Return (x, y) of the center of cell containing provided text 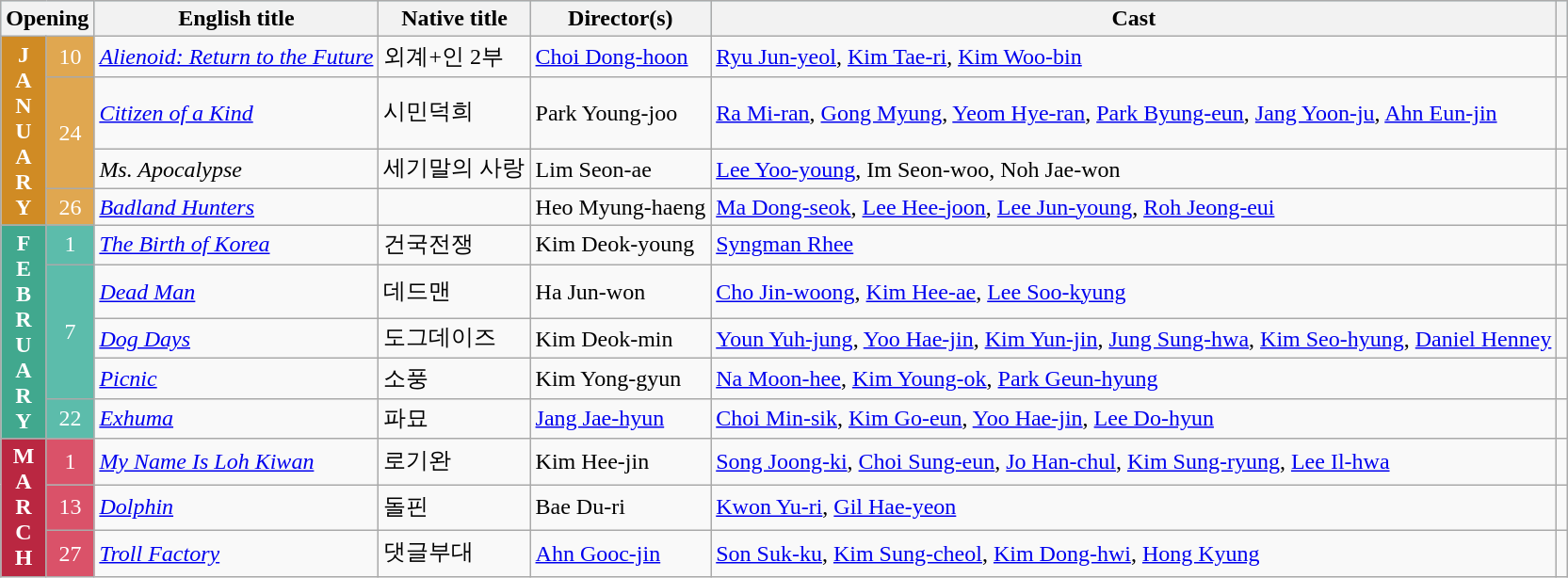
Cho Jin-woong, Kim Hee-ae, Lee Soo-kyung (1134, 292)
Badland Hunters (236, 207)
Son Suk-ku, Kim Sung-cheol, Kim Dong-hwi, Hong Kyung (1134, 554)
Ma Dong-seok, Lee Hee-joon, Lee Jun-young, Roh Jeong-eui (1134, 207)
Syngman Rhee (1134, 245)
MARCH (24, 507)
My Name Is Loh Kiwan (236, 461)
Kim Hee-jin (621, 461)
27 (70, 554)
Ha Jun-won (621, 292)
Jang Jae-hyun (621, 418)
시민덕희 (454, 113)
The Birth of Korea (236, 245)
Citizen of a Kind (236, 113)
Kim Yong-gyun (621, 378)
Dead Man (236, 292)
Lim Seon-ae (621, 169)
FEBRUARY (24, 331)
댓글부대 (454, 554)
파묘 (454, 418)
Dog Days (236, 339)
Alienoid: Return to the Future (236, 56)
돌핀 (454, 508)
로기완 (454, 461)
24 (70, 132)
13 (70, 508)
26 (70, 207)
Park Young-joo (621, 113)
외계+인 2부 (454, 56)
Cast (1134, 19)
Choi Dong-hoon (621, 56)
Picnic (236, 378)
Ryu Jun-yeol, Kim Tae-ri, Kim Woo-bin (1134, 56)
도그데이즈 (454, 339)
건국전쟁 (454, 245)
Opening (47, 19)
세기말의 사랑 (454, 169)
Ra Mi-ran, Gong Myung, Yeom Hye-ran, Park Byung-eun, Jang Yoon-ju, Ahn Eun-jin (1134, 113)
Native title (454, 19)
Heo Myung-haeng (621, 207)
Na Moon-hee, Kim Young-ok, Park Geun-hyung (1134, 378)
22 (70, 418)
Youn Yuh-jung, Yoo Hae-jin, Kim Yun-jin, Jung Sung-hwa, Kim Seo-hyung, Daniel Henney (1134, 339)
Song Joong-ki, Choi Sung-eun, Jo Han-chul, Kim Sung-ryung, Lee Il-hwa (1134, 461)
Exhuma (236, 418)
Lee Yoo-young, Im Seon-woo, Noh Jae-won (1134, 169)
Choi Min-sik, Kim Go-eun, Yoo Hae-jin, Lee Do-hyun (1134, 418)
Kim Deok-min (621, 339)
Troll Factory (236, 554)
Ms. Apocalypse (236, 169)
Kim Deok-young (621, 245)
English title (236, 19)
JANUARY (24, 131)
Bae Du-ri (621, 508)
Kwon Yu-ri, Gil Hae-yeon (1134, 508)
소풍 (454, 378)
7 (70, 331)
데드맨 (454, 292)
Director(s) (621, 19)
Dolphin (236, 508)
10 (70, 56)
Ahn Gooc-jin (621, 554)
